Capture the cell that displays the provided text and extract its (X, Y) central coordinate. 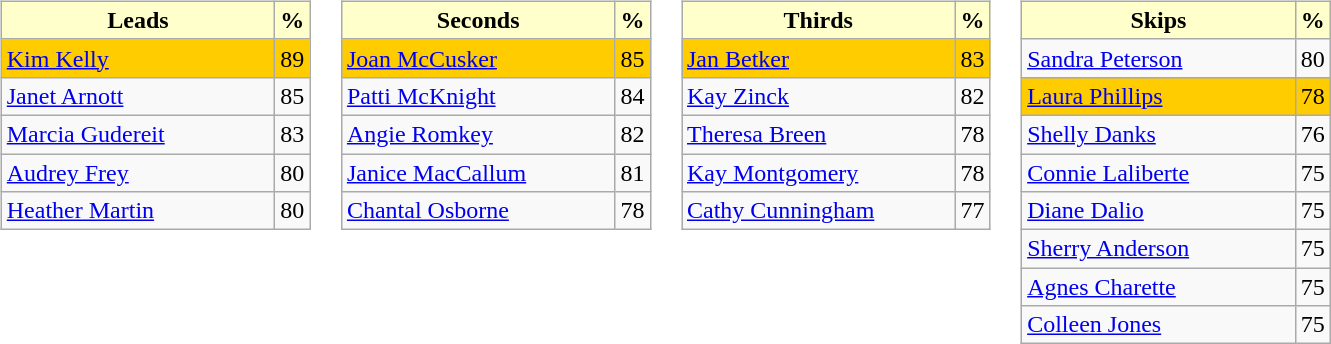
81 (632, 173)
Colleen Jones (1159, 325)
Skips (1159, 20)
Theresa Breen (819, 134)
Chantal Osborne (478, 211)
Jan Betker (819, 58)
Heather Martin (138, 211)
77 (972, 211)
Janice MacCallum (478, 173)
Sandra Peterson (1159, 58)
Diane Dalio (1159, 211)
Sherry Anderson (1159, 249)
Janet Arnott (138, 96)
Laura Phillips (1159, 96)
Joan McCusker (478, 58)
Kay Montgomery (819, 173)
Agnes Charette (1159, 287)
Patti McKnight (478, 96)
Leads (138, 20)
Marcia Gudereit (138, 134)
Kim Kelly (138, 58)
84 (632, 96)
Thirds (819, 20)
Kay Zinck (819, 96)
Seconds (478, 20)
Angie Romkey (478, 134)
89 (292, 58)
Audrey Frey (138, 173)
Shelly Danks (1159, 134)
Connie Laliberte (1159, 173)
76 (1312, 134)
Cathy Cunningham (819, 211)
